Pinpoint the cell where the given text exists, returning its [X, Y] midpoint coordinate. 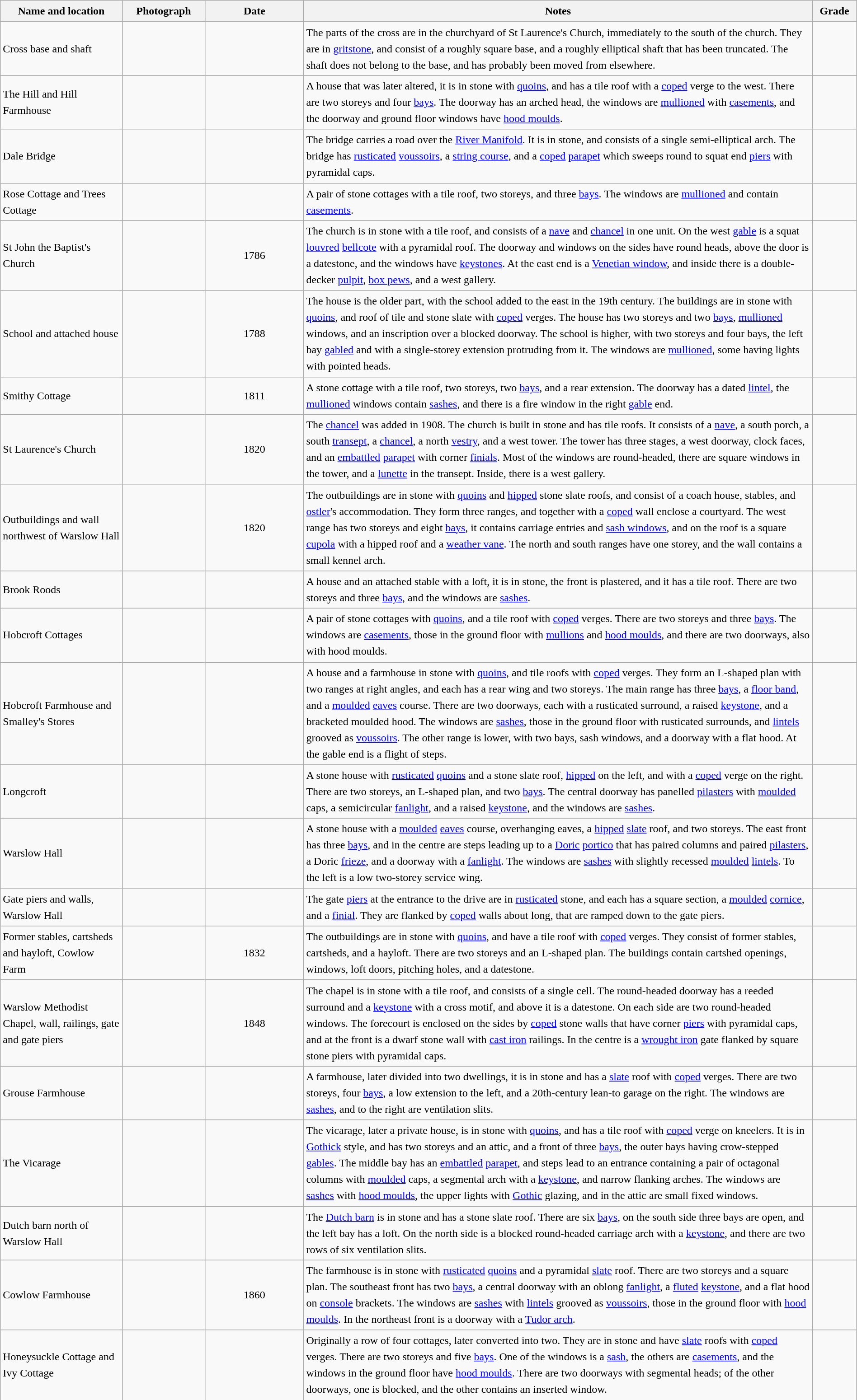
1848 [254, 1023]
The Vicarage [61, 1163]
A pair of stone cottages with a tile roof, two storeys, and three bays. The windows are mullioned and contain casements. [558, 201]
1786 [254, 256]
Honeysuckle Cottage and Ivy Cottage [61, 1365]
Warslow Methodist Chapel, wall, railings, gate and gate piers [61, 1023]
1860 [254, 1295]
The Hill and Hill Farmhouse [61, 102]
Dutch barn north ofWarslow Hall [61, 1233]
1832 [254, 953]
St Laurence's Church [61, 449]
Grade [834, 11]
1788 [254, 333]
Rose Cottage and Trees Cottage [61, 201]
1811 [254, 396]
Cross base and shaft [61, 49]
Photograph [164, 11]
Hobcroft Cottages [61, 635]
Name and location [61, 11]
Hobcroft Farmhouse and Smalley's Stores [61, 714]
Warslow Hall [61, 854]
Brook Roods [61, 589]
Longcroft [61, 791]
Cowlow Farmhouse [61, 1295]
School and attached house [61, 333]
Smithy Cottage [61, 396]
Grouse Farmhouse [61, 1093]
Notes [558, 11]
Dale Bridge [61, 156]
St John the Baptist's Church [61, 256]
Gate piers and walls,Warslow Hall [61, 907]
Outbuildings and wall northwest of Warslow Hall [61, 528]
Date [254, 11]
Former stables, cartsheds and hayloft, Cowlow Farm [61, 953]
